Capture the cell that displays the provided text and extract its [X, Y] central coordinate. 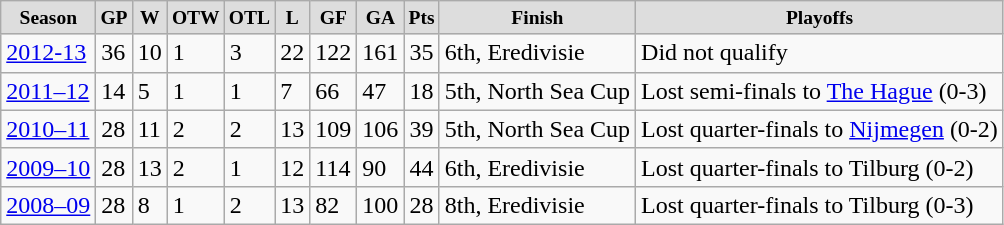
18 [422, 91]
GA [380, 18]
2010–11 [48, 129]
39 [422, 129]
L [292, 18]
GF [334, 18]
3 [249, 53]
OTL [249, 18]
W [150, 18]
Season [48, 18]
106 [380, 129]
22 [292, 53]
2011–12 [48, 91]
11 [150, 129]
Lost quarter-finals to Nijmegen (0-2) [820, 129]
12 [292, 167]
47 [380, 91]
2012-13 [48, 53]
Playoffs [820, 18]
66 [334, 91]
8 [150, 205]
2009–10 [48, 167]
36 [114, 53]
Finish [537, 18]
GP [114, 18]
122 [334, 53]
2008–09 [48, 205]
Did not qualify [820, 53]
8th, Eredivisie [537, 205]
OTW [196, 18]
82 [334, 205]
Lost semi-finals to The Hague (0-3) [820, 91]
90 [380, 167]
161 [380, 53]
109 [334, 129]
Pts [422, 18]
100 [380, 205]
35 [422, 53]
Lost quarter-finals to Tilburg (0-2) [820, 167]
114 [334, 167]
5 [150, 91]
7 [292, 91]
44 [422, 167]
10 [150, 53]
14 [114, 91]
Lost quarter-finals to Tilburg (0-3) [820, 205]
